Determine the [x, y] coordinate at the center of the cell enclosing the given text.  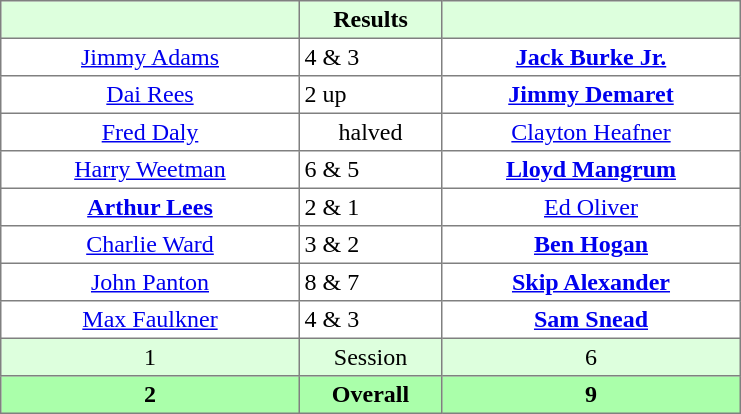
Jimmy Demaret [591, 95]
6 & 5 [370, 170]
1 [150, 357]
Skip Alexander [591, 282]
Jimmy Adams [150, 57]
Dai Rees [150, 95]
Jack Burke Jr. [591, 57]
Fred Daly [150, 132]
Arthur Lees [150, 207]
Clayton Heafner [591, 132]
2 [150, 395]
Session [370, 357]
Max Faulkner [150, 320]
Results [370, 20]
halved [370, 132]
Lloyd Mangrum [591, 170]
2 up [370, 95]
Ben Hogan [591, 245]
Ed Oliver [591, 207]
Harry Weetman [150, 170]
3 & 2 [370, 245]
2 & 1 [370, 207]
Overall [370, 395]
8 & 7 [370, 282]
9 [591, 395]
Sam Snead [591, 320]
Charlie Ward [150, 245]
6 [591, 357]
John Panton [150, 282]
